Output the (X, Y) coordinate of the center of the cell containing the given text.  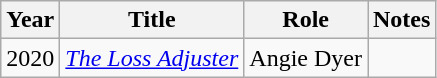
Title (152, 20)
The Loss Adjuster (152, 58)
Year (30, 20)
2020 (30, 58)
Role (306, 20)
Notes (402, 20)
Angie Dyer (306, 58)
